Output the (X, Y) coordinate of the center of the cell containing the given text.  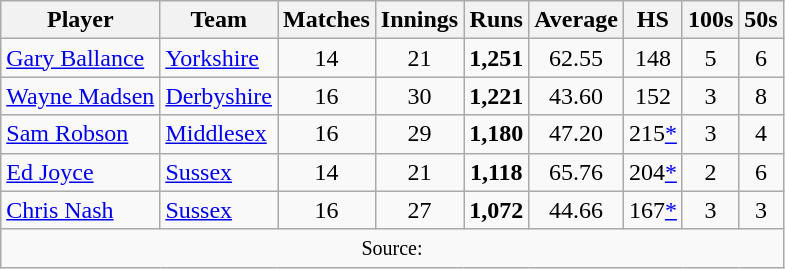
204* (652, 172)
50s (761, 20)
27 (419, 210)
Sam Robson (80, 134)
Team (219, 20)
8 (761, 96)
Source: (392, 248)
Player (80, 20)
2 (710, 172)
43.60 (576, 96)
Matches (327, 20)
Chris Nash (80, 210)
47.20 (576, 134)
Wayne Madsen (80, 96)
Middlesex (219, 134)
Gary Ballance (80, 58)
152 (652, 96)
5 (710, 58)
1,221 (496, 96)
1,072 (496, 210)
1,180 (496, 134)
1,118 (496, 172)
30 (419, 96)
Runs (496, 20)
Average (576, 20)
1,251 (496, 58)
167* (652, 210)
29 (419, 134)
100s (710, 20)
215* (652, 134)
44.66 (576, 210)
62.55 (576, 58)
Innings (419, 20)
65.76 (576, 172)
Ed Joyce (80, 172)
Derbyshire (219, 96)
4 (761, 134)
148 (652, 58)
Yorkshire (219, 58)
HS (652, 20)
